Capture the cell that displays the provided text and extract its [X, Y] central coordinate. 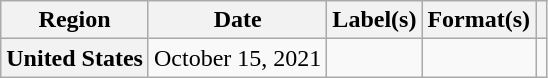
Date [237, 20]
Format(s) [479, 20]
United States [75, 58]
Label(s) [374, 20]
October 15, 2021 [237, 58]
Region [75, 20]
